Extract the [X, Y] coordinate from the center of the cell holding the provided text.  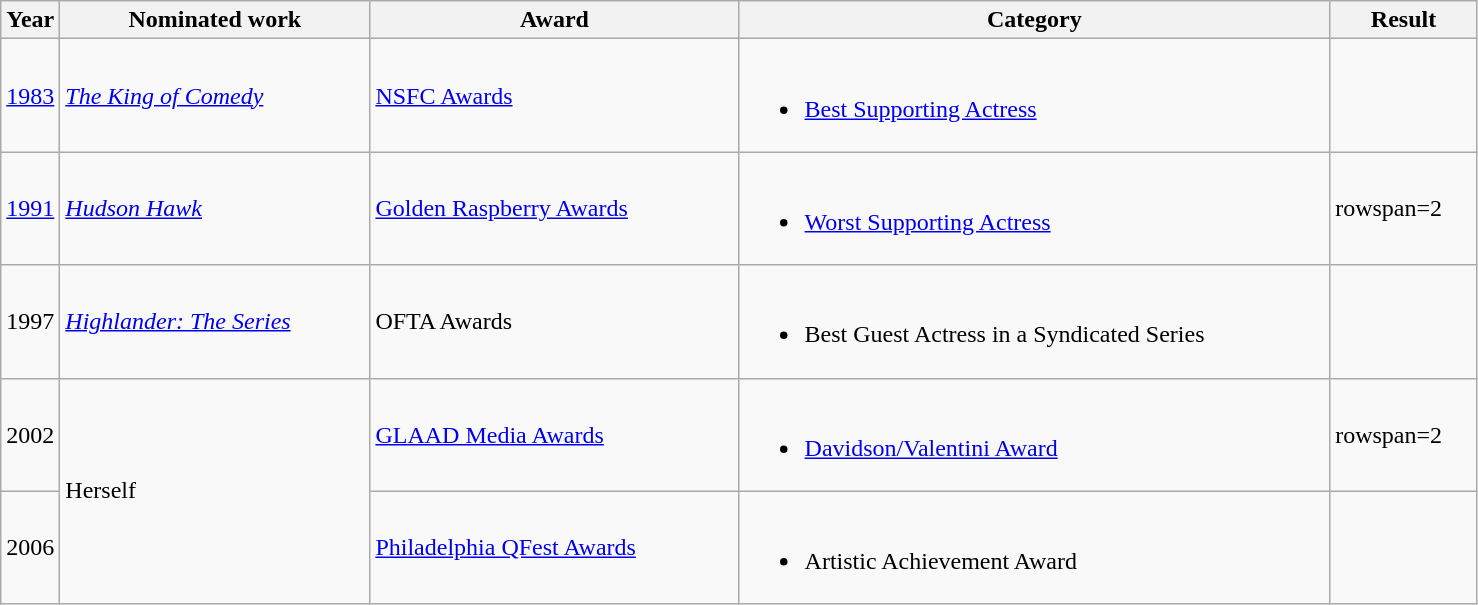
Philadelphia QFest Awards [554, 548]
Year [30, 20]
2006 [30, 548]
Result [1404, 20]
OFTA Awards [554, 322]
1997 [30, 322]
Category [1034, 20]
Nominated work [215, 20]
Davidson/Valentini Award [1034, 434]
NSFC Awards [554, 96]
1991 [30, 208]
1983 [30, 96]
Best Supporting Actress [1034, 96]
Golden Raspberry Awards [554, 208]
Artistic Achievement Award [1034, 548]
Award [554, 20]
Hudson Hawk [215, 208]
Best Guest Actress in a Syndicated Series [1034, 322]
Worst Supporting Actress [1034, 208]
GLAAD Media Awards [554, 434]
2002 [30, 434]
Highlander: The Series [215, 322]
Herself [215, 491]
The King of Comedy [215, 96]
